Find where the given text appears and provide that cell's center as [x, y] coordinate. 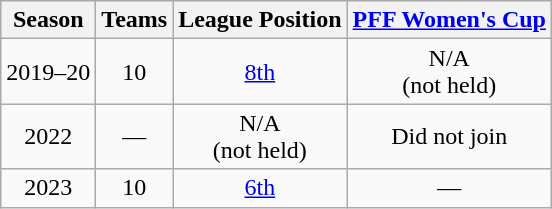
2019–20 [48, 72]
2022 [48, 136]
Did not join [449, 136]
Season [48, 20]
8th [260, 72]
League Position [260, 20]
6th [260, 188]
Teams [134, 20]
PFF Women's Cup [449, 20]
2023 [48, 188]
